Find where the given text appears and provide that cell's center as (x, y) coordinate. 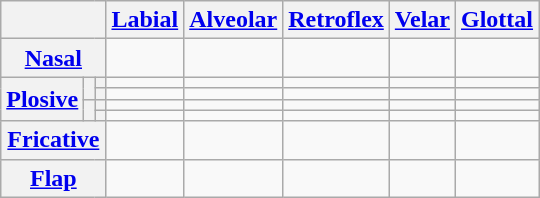
Glottal (496, 20)
Labial (145, 20)
Nasal (54, 58)
Retroflex (336, 20)
Flap (54, 178)
Fricative (54, 140)
Plosive (42, 99)
Alveolar (234, 20)
Velar (422, 20)
